Capture the cell that displays the provided text and extract its (x, y) central coordinate. 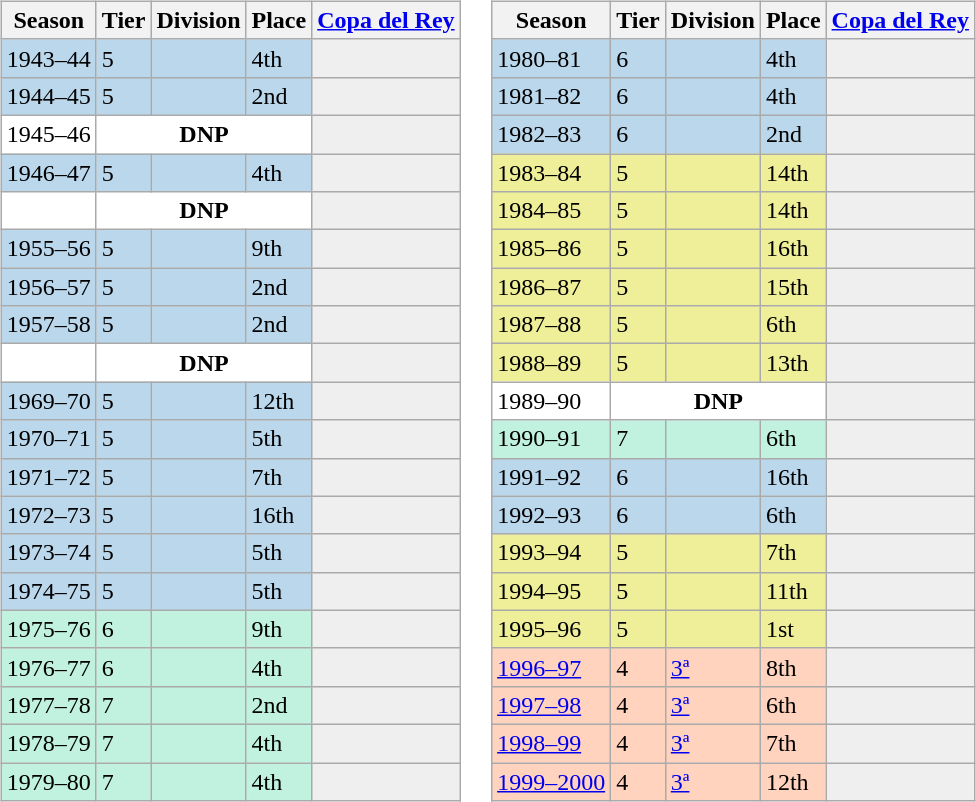
1977–78 (48, 705)
1973–74 (48, 553)
1987–88 (552, 325)
1970–71 (48, 439)
1985–86 (552, 249)
1992–93 (552, 515)
11th (793, 591)
1984–85 (552, 211)
1981–82 (552, 96)
1989–90 (552, 401)
15th (793, 287)
1990–91 (552, 439)
1957–58 (48, 325)
1971–72 (48, 477)
1974–75 (48, 591)
1978–79 (48, 743)
1986–87 (552, 287)
1988–89 (552, 363)
1943–44 (48, 58)
8th (793, 667)
1994–95 (552, 591)
1955–56 (48, 249)
1997–98 (552, 705)
1st (793, 629)
1995–96 (552, 629)
1996–97 (552, 667)
13th (793, 363)
1979–80 (48, 781)
1972–73 (48, 515)
1980–81 (552, 58)
1945–46 (48, 134)
1991–92 (552, 477)
1998–99 (552, 743)
1946–47 (48, 173)
1944–45 (48, 96)
1993–94 (552, 553)
1969–70 (48, 401)
1982–83 (552, 134)
1976–77 (48, 667)
1975–76 (48, 629)
1956–57 (48, 287)
1999–2000 (552, 781)
1983–84 (552, 173)
